Find where the given text appears and provide that cell's center as (x, y) coordinate. 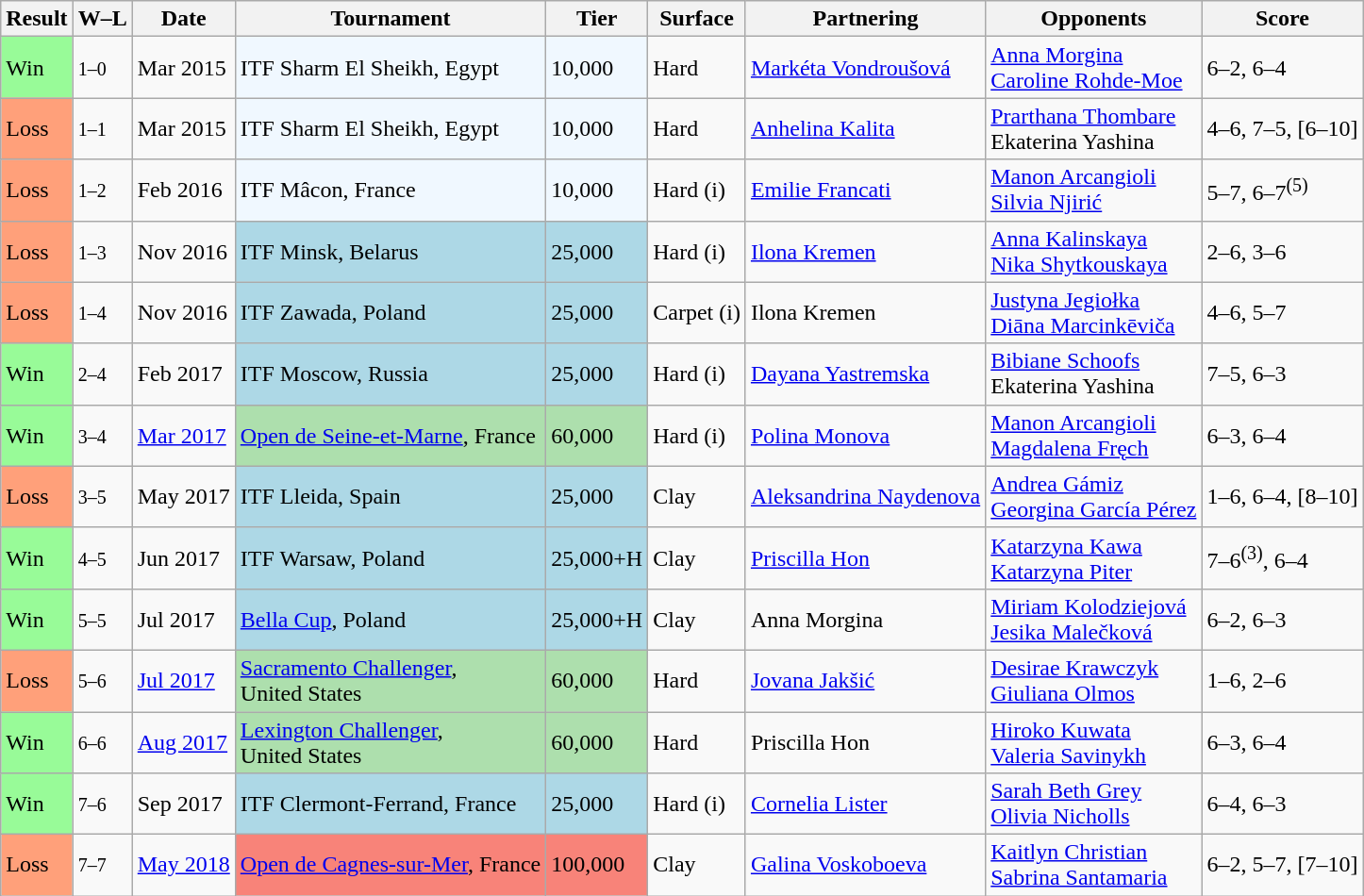
Result (37, 19)
Tournament (391, 19)
100,000 (597, 866)
6–6 (102, 741)
2–6, 3–6 (1283, 251)
Katarzyna Kawa Katarzyna Piter (1094, 558)
Sarah Beth Grey Olivia Nicholls (1094, 804)
5–5 (102, 619)
Opponents (1094, 19)
May 2018 (183, 866)
Justyna Jegiołka Diāna Marcinkēviča (1094, 313)
Prarthana Thombare Ekaterina Yashina (1094, 128)
Tier (597, 19)
1–6, 6–4, [8–10] (1283, 496)
Cornelia Lister (865, 804)
3–5 (102, 496)
Sep 2017 (183, 804)
Manon Arcangioli Magdalena Fręch (1094, 436)
1–4 (102, 313)
ITF Minsk, Belarus (391, 251)
ITF Mâcon, France (391, 191)
2–4 (102, 373)
Score (1283, 19)
ITF Clermont-Ferrand, France (391, 804)
Anna Morgina Caroline Rohde-Moe (1094, 68)
1–6, 2–6 (1283, 681)
1–1 (102, 128)
6–2, 5–7, [7–10] (1283, 866)
Anna Kalinskaya Nika Shytkouskaya (1094, 251)
4–6, 5–7 (1283, 313)
Hiroko Kuwata Valeria Savinykh (1094, 741)
Anhelina Kalita (865, 128)
1–2 (102, 191)
Kaitlyn Christian Sabrina Santamaria (1094, 866)
3–4 (102, 436)
Desirae Krawczyk Giuliana Olmos (1094, 681)
ITF Moscow, Russia (391, 373)
Lexington Challenger, United States (391, 741)
ITF Warsaw, Poland (391, 558)
Manon Arcangioli Silvia Njirić (1094, 191)
Anna Morgina (865, 619)
May 2017 (183, 496)
Surface (697, 19)
Jovana Jakšić (865, 681)
Emilie Francati (865, 191)
7–7 (102, 866)
Bella Cup, Poland (391, 619)
Bibiane Schoofs Ekaterina Yashina (1094, 373)
Markéta Vondroušová (865, 68)
Open de Seine-et-Marne, France (391, 436)
4–6, 7–5, [6–10] (1283, 128)
1–0 (102, 68)
ITF Zawada, Poland (391, 313)
Andrea Gámiz Georgina García Pérez (1094, 496)
6–2, 6–3 (1283, 619)
1–3 (102, 251)
Partnering (865, 19)
7–5, 6–3 (1283, 373)
6–2, 6–4 (1283, 68)
Date (183, 19)
5–6 (102, 681)
Miriam Kolodziejová Jesika Malečková (1094, 619)
7–6 (102, 804)
Sacramento Challenger, United States (391, 681)
Aleksandrina Naydenova (865, 496)
Carpet (i) (697, 313)
Feb 2016 (183, 191)
Polina Monova (865, 436)
6–4, 6–3 (1283, 804)
Aug 2017 (183, 741)
4–5 (102, 558)
Feb 2017 (183, 373)
Galina Voskoboeva (865, 866)
ITF Lleida, Spain (391, 496)
Jun 2017 (183, 558)
Open de Cagnes-sur-Mer, France (391, 866)
Dayana Yastremska (865, 373)
W–L (102, 19)
7–6(3), 6–4 (1283, 558)
Mar 2017 (183, 436)
5–7, 6–7(5) (1283, 191)
